Search for the cell housing the specified text and yield its (X, Y) center coordinate. 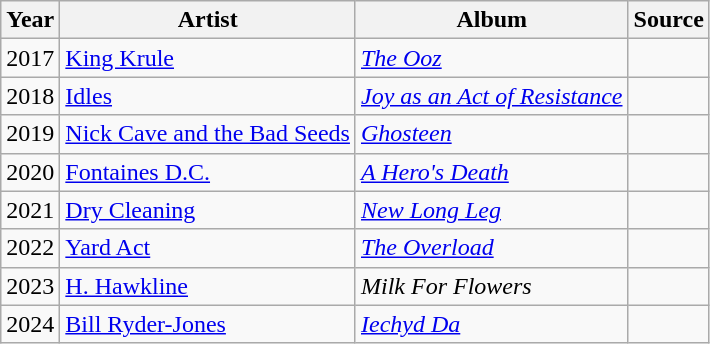
Artist (208, 20)
2017 (30, 58)
2021 (30, 210)
2022 (30, 248)
Source (668, 20)
Album (492, 20)
Ghosteen (492, 134)
H. Hawkline (208, 286)
2024 (30, 324)
King Krule (208, 58)
Iechyd Da (492, 324)
Idles (208, 96)
Year (30, 20)
Bill Ryder-Jones (208, 324)
2019 (30, 134)
2020 (30, 172)
New Long Leg (492, 210)
2023 (30, 286)
Dry Cleaning (208, 210)
2018 (30, 96)
Nick Cave and the Bad Seeds (208, 134)
Yard Act (208, 248)
Fontaines D.C. (208, 172)
Milk For Flowers (492, 286)
The Overload (492, 248)
Joy as an Act of Resistance (492, 96)
The Ooz (492, 58)
A Hero's Death (492, 172)
